Detect which cell encompasses the target text, then output its (X, Y) center coordinate. 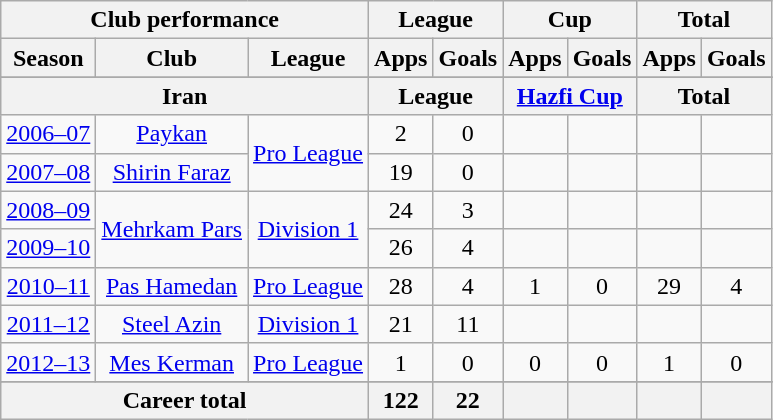
Mehrkam Pars (172, 229)
2006–07 (48, 134)
26 (401, 248)
2009–10 (48, 248)
Cup (570, 20)
2011–12 (48, 324)
2008–09 (48, 210)
2007–08 (48, 172)
Shirin Faraz (172, 172)
Paykan (172, 134)
Mes Kerman (172, 362)
Hazfi Cup (570, 96)
122 (401, 400)
28 (401, 286)
19 (401, 172)
11 (468, 324)
Club (172, 58)
Pas Hamedan (172, 286)
24 (401, 210)
Career total (185, 400)
Steel Azin (172, 324)
Season (48, 58)
29 (669, 286)
2010–11 (48, 286)
3 (468, 210)
2 (401, 134)
2012–13 (48, 362)
21 (401, 324)
22 (468, 400)
Iran (185, 96)
Club performance (185, 20)
